Return the [X, Y] coordinate for the center point of the cell that contains the specified text.  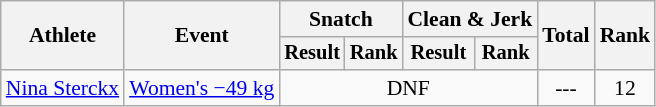
12 [626, 88]
Nina Sterckx [62, 88]
DNF [408, 88]
Total [566, 36]
--- [566, 88]
Snatch [340, 19]
Athlete [62, 36]
Clean & Jerk [470, 19]
Women's −49 kg [202, 88]
Event [202, 36]
